From the cell containing the given text, extract its center point as (X, Y) coordinate. 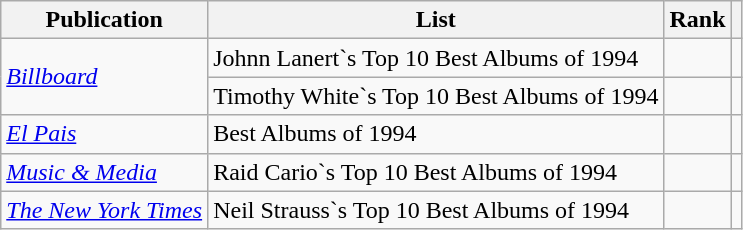
Raid Cario`s Top 10 Best Albums of 1994 (436, 172)
Timothy White`s Top 10 Best Albums of 1994 (436, 96)
List (436, 20)
Music & Media (104, 172)
The New York Times (104, 210)
Publication (104, 20)
Best Albums of 1994 (436, 134)
Neil Strauss`s Top 10 Best Albums of 1994 (436, 210)
Rank (698, 20)
Johnn Lanert`s Top 10 Best Albums of 1994 (436, 58)
El Pais (104, 134)
Billboard (104, 77)
